Return the [X, Y] coordinate for the center point of the cell that contains the specified text.  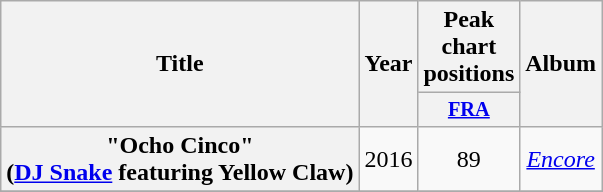
Encore [561, 158]
2016 [388, 158]
Peak chart positions [469, 47]
Title [180, 64]
Album [561, 64]
"Ocho Cinco"(DJ Snake featuring Yellow Claw) [180, 158]
89 [469, 158]
FRA [469, 110]
Year [388, 64]
